Search for the cell housing the specified text and yield its (X, Y) center coordinate. 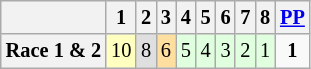
7 (245, 17)
PP (292, 17)
10 (121, 51)
Race 1 & 2 (54, 51)
